Output the [X, Y] coordinate of the center of the cell containing the given text.  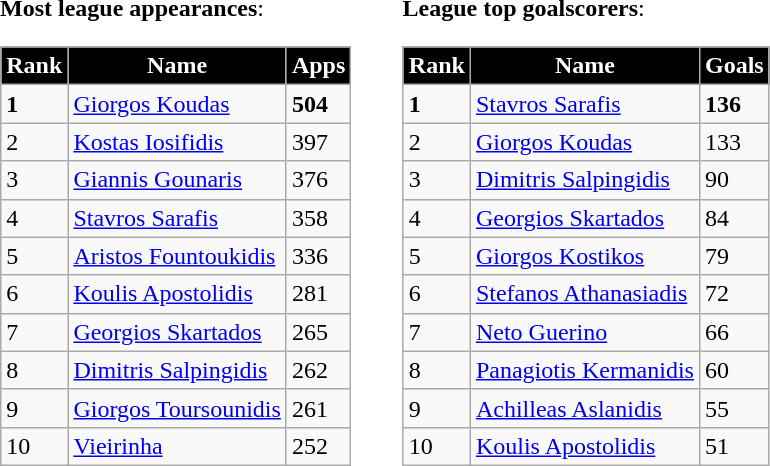
397 [318, 142]
Giorgos Kostikos [584, 256]
Panagiotis Kermanidis [584, 370]
133 [734, 142]
79 [734, 256]
Kostas Iosifidis [178, 142]
Aristos Fountoukidis [178, 256]
281 [318, 294]
84 [734, 218]
72 [734, 294]
Apps [318, 66]
55 [734, 408]
136 [734, 104]
51 [734, 446]
358 [318, 218]
504 [318, 104]
Neto Guerino [584, 332]
60 [734, 370]
90 [734, 180]
261 [318, 408]
336 [318, 256]
376 [318, 180]
252 [318, 446]
Giannis Gounaris [178, 180]
Vieirinha [178, 446]
262 [318, 370]
66 [734, 332]
Stefanos Athanasiadis [584, 294]
Goals [734, 66]
Achilleas Aslanidis [584, 408]
Giorgos Toursounidis [178, 408]
265 [318, 332]
